Detect which cell encompasses the target text, then output its (x, y) center coordinate. 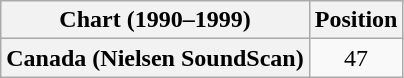
Chart (1990–1999) (155, 20)
47 (356, 58)
Position (356, 20)
Canada (Nielsen SoundScan) (155, 58)
